Identify which cell holds the provided text, then report its [X, Y] central coordinate. 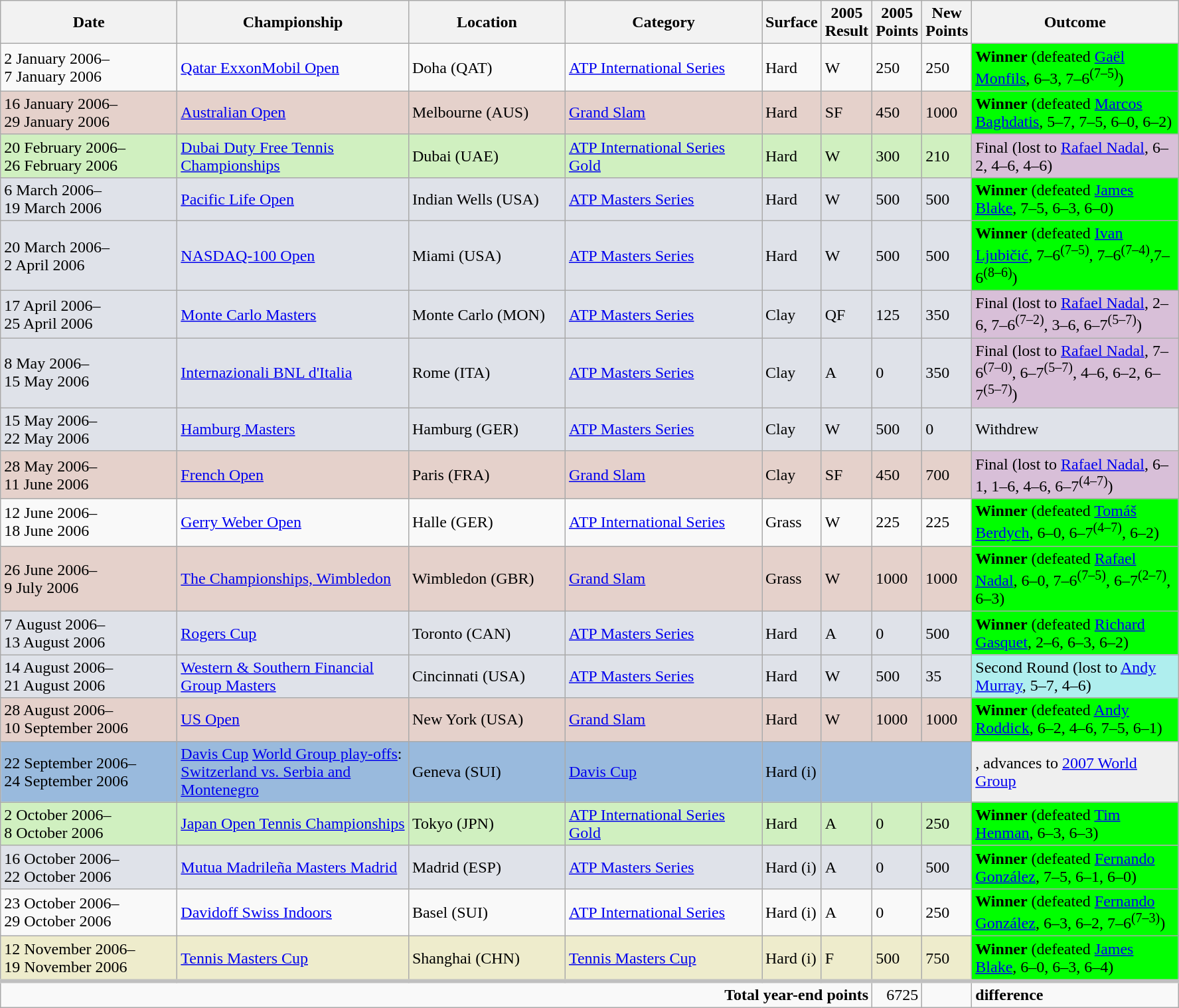
26 June 2006–9 July 2006 [89, 579]
16 October 2006–22 October 2006 [89, 867]
US Open [293, 720]
Outcome [1075, 23]
12 November 2006–19 November 2006 [89, 959]
Doha (QAT) [487, 68]
2 January 2006–7 January 2006 [89, 68]
Davidoff Swiss Indoors [293, 912]
Total year-end points [437, 994]
Winner (defeated Fernando González, 6–3, 6–2, 7–6(7–3)) [1075, 912]
16 January 2006–29 January 2006 [89, 113]
Hamburg (GER) [487, 429]
F [846, 959]
Winner (defeated Marcos Baghdatis, 5–7, 7–5, 6–0, 6–2) [1075, 113]
35 [947, 676]
Halle (GER) [487, 523]
Madrid (ESP) [487, 867]
Final (lost to Rafael Nadal, 2–6, 7–6(7–2), 3–6, 6–7(5–7)) [1075, 315]
6 March 2006–19 March 2006 [89, 199]
Monte Carlo (MON) [487, 315]
2005 Result [846, 23]
Final (lost to Rafael Nadal, 7–6(7–0), 6–7(5–7), 4–6, 6–2, 6–7(5–7)) [1075, 373]
Winner (defeated Richard Gasquet, 2–6, 6–3, 6–2) [1075, 633]
Davis Cup [663, 772]
2 October 2006–8 October 2006 [89, 823]
New Points [947, 23]
Gerry Weber Open [293, 523]
QF [846, 315]
Qatar ExxonMobil Open [293, 68]
, advances to 2007 World Group [1075, 772]
Rogers Cup [293, 633]
Internazionali BNL d'Italia [293, 373]
Davis Cup World Group play-offs: Switzerland vs. Serbia and Montenegro [293, 772]
Pacific Life Open [293, 199]
Geneva (SUI) [487, 772]
Indian Wells (USA) [487, 199]
28 August 2006–10 September 2006 [89, 720]
23 October 2006–29 October 2006 [89, 912]
Winner (defeated James Blake, 6–0, 6–3, 6–4) [1075, 959]
Mutua Madrileña Masters Madrid [293, 867]
28 May 2006–11 June 2006 [89, 475]
Australian Open [293, 113]
Winner (defeated Fernando González, 7–5, 6–1, 6–0) [1075, 867]
Tokyo (JPN) [487, 823]
Cincinnati (USA) [487, 676]
Wimbledon (GBR) [487, 579]
Final (lost to Rafael Nadal, 6–2, 4–6, 4–6) [1075, 155]
Withdrew [1075, 429]
750 [947, 959]
NASDAQ-100 Open [293, 256]
8 May 2006–15 May 2006 [89, 373]
20 March 2006–2 April 2006 [89, 256]
The Championships, Wimbledon [293, 579]
difference [1075, 994]
Toronto (CAN) [487, 633]
Date [89, 23]
Japan Open Tennis Championships [293, 823]
Final (lost to Rafael Nadal, 6–1, 1–6, 4–6, 6–7(4–7)) [1075, 475]
7 August 2006–13 August 2006 [89, 633]
700 [947, 475]
Winner (defeated Gaël Monfils, 6–3, 7–6(7–5)) [1075, 68]
Second Round (lost to Andy Murray, 5–7, 4–6) [1075, 676]
17 April 2006–25 April 2006 [89, 315]
Dubai Duty Free Tennis Championships [293, 155]
Western & Southern Financial Group Masters [293, 676]
Winner (defeated Ivan Ljubičić, 7–6(7–5), 7–6(7–4),7–6(8–6)) [1075, 256]
125 [898, 315]
Melbourne (AUS) [487, 113]
Location [487, 23]
Shanghai (CHN) [487, 959]
14 August 2006–21 August 2006 [89, 676]
300 [898, 155]
Winner (defeated Tim Henman, 6–3, 6–3) [1075, 823]
22 September 2006–24 September 2006 [89, 772]
Winner (defeated Rafael Nadal, 6–0, 7–6(7–5), 6–7(2–7), 6–3) [1075, 579]
French Open [293, 475]
Monte Carlo Masters [293, 315]
Rome (ITA) [487, 373]
Winner (defeated Tomáš Berdych, 6–0, 6–7(4–7), 6–2) [1075, 523]
New York (USA) [487, 720]
Championship [293, 23]
Winner (defeated James Blake, 7–5, 6–3, 6–0) [1075, 199]
2005 Points [898, 23]
Paris (FRA) [487, 475]
Basel (SUI) [487, 912]
20 February 2006–26 February 2006 [89, 155]
12 June 2006–18 June 2006 [89, 523]
Dubai (UAE) [487, 155]
6725 [898, 994]
15 May 2006–22 May 2006 [89, 429]
Category [663, 23]
Winner (defeated Andy Roddick, 6–2, 4–6, 7–5, 6–1) [1075, 720]
Miami (USA) [487, 256]
Surface [792, 23]
210 [947, 155]
Hamburg Masters [293, 429]
